Provide the (X, Y) coordinate of the cell's center where the given text is located.  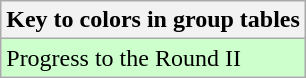
Key to colors in group tables (154, 20)
Progress to the Round II (154, 58)
